Return the (X, Y) coordinate for the center point of the cell that contains the specified text.  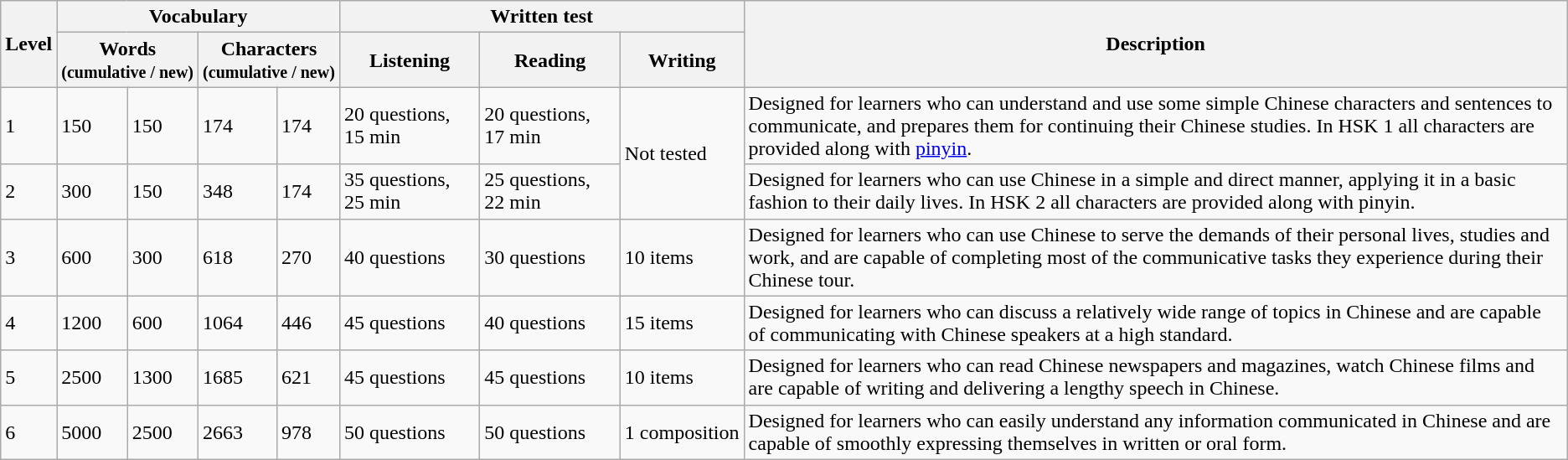
5000 (92, 432)
618 (238, 257)
270 (308, 257)
25 questions, 22 min (549, 191)
Listening (409, 60)
5 (28, 377)
20 questions, 17 min (549, 126)
4 (28, 323)
Reading (549, 60)
978 (308, 432)
30 questions (549, 257)
Words(cumulative / new) (127, 60)
2663 (238, 432)
15 items (682, 323)
6 (28, 432)
2 (28, 191)
621 (308, 377)
1300 (162, 377)
Written test (541, 17)
3 (28, 257)
446 (308, 323)
1 (28, 126)
1685 (238, 377)
348 (238, 191)
1 composition (682, 432)
Characters(cumulative / new) (270, 60)
1200 (92, 323)
35 questions, 25 min (409, 191)
Vocabulary (199, 17)
1064 (238, 323)
Description (1156, 44)
20 questions, 15 min (409, 126)
Writing (682, 60)
Not tested (682, 152)
Level (28, 44)
